Detect which cell encompasses the target text, then output its [X, Y] center coordinate. 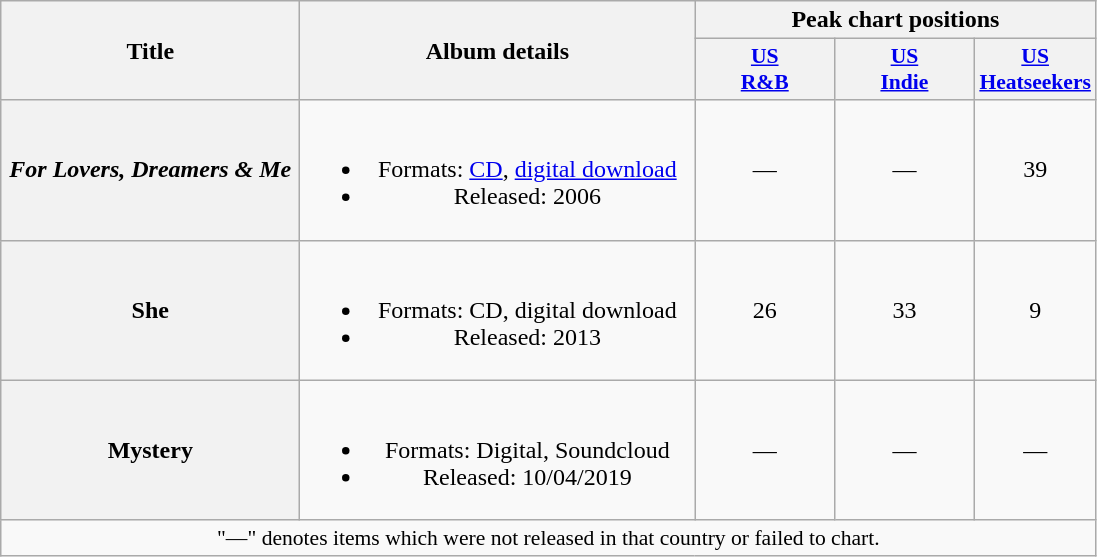
26 [765, 310]
USIndie [905, 70]
39 [1035, 170]
Album details [498, 50]
Formats: CD, digital downloadReleased: 2013 [498, 310]
33 [905, 310]
USHeatseekers [1035, 70]
Peak chart positions [896, 20]
Formats: CD, digital downloadReleased: 2006 [498, 170]
"—" denotes items which were not released in that country or failed to chart. [548, 538]
Mystery [150, 450]
For Lovers, Dreamers & Me [150, 170]
USR&B [765, 70]
9 [1035, 310]
Formats: Digital, SoundcloudReleased: 10/04/2019 [498, 450]
She [150, 310]
Title [150, 50]
